For the text-containing cell, return its midpoint in [x, y] coordinate format. 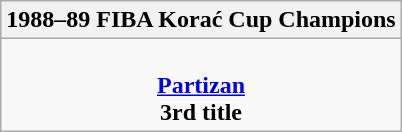
1988–89 FIBA Korać Cup Champions [201, 20]
Partizan 3rd title [201, 85]
